Return the (X, Y) coordinate for the center point of the cell that contains the specified text.  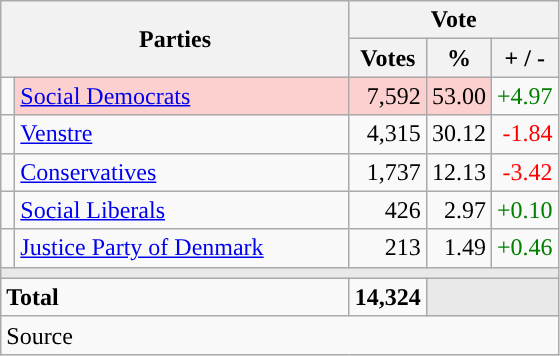
Venstre (182, 134)
+0.10 (524, 210)
+0.46 (524, 248)
12.13 (458, 172)
Total (176, 297)
426 (388, 210)
Social Liberals (182, 210)
1.49 (458, 248)
213 (388, 248)
Parties (176, 39)
2.97 (458, 210)
% (458, 58)
Vote (454, 20)
30.12 (458, 134)
1,737 (388, 172)
+4.97 (524, 96)
Conservatives (182, 172)
-3.42 (524, 172)
Source (280, 335)
Social Democrats (182, 96)
-1.84 (524, 134)
4,315 (388, 134)
+ / - (524, 58)
14,324 (388, 297)
7,592 (388, 96)
Votes (388, 58)
53.00 (458, 96)
Justice Party of Denmark (182, 248)
